Extract the [X, Y] coordinate from the center of the cell holding the provided text.  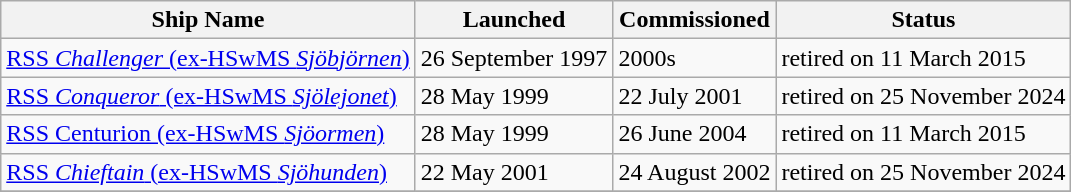
22 May 2001 [514, 172]
RSS Centurion (ex-HSwMS Sjöormen) [208, 134]
RSS Challenger (ex-HSwMS Sjöbjörnen) [208, 58]
26 September 1997 [514, 58]
24 August 2002 [694, 172]
Launched [514, 20]
Commissioned [694, 20]
Status [924, 20]
RSS Chieftain (ex-HSwMS Sjöhunden) [208, 172]
Ship Name [208, 20]
22 July 2001 [694, 96]
2000s [694, 58]
RSS Conqueror (ex-HSwMS Sjölejonet) [208, 96]
26 June 2004 [694, 134]
